Capture the cell that displays the provided text and extract its (X, Y) central coordinate. 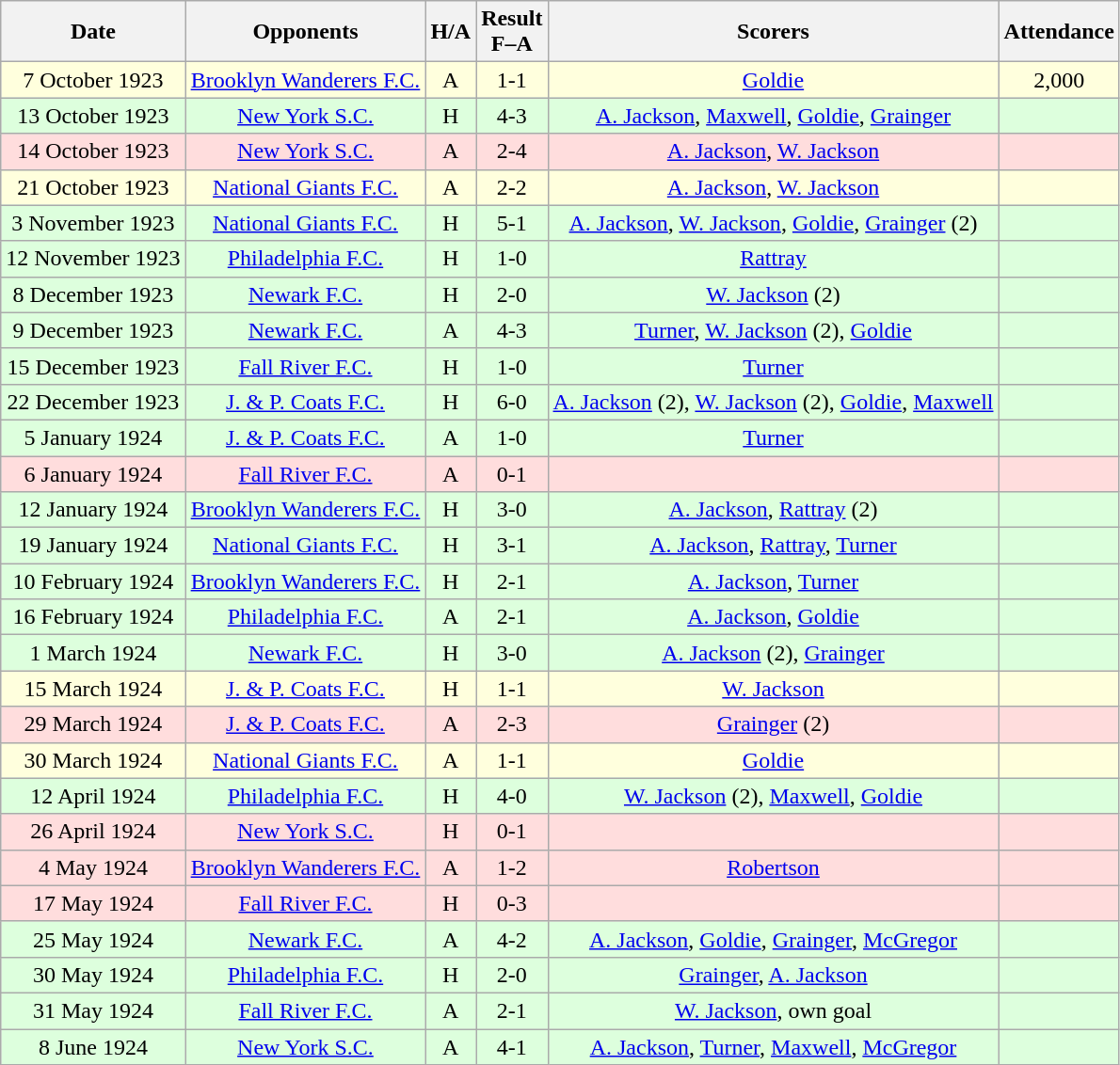
Opponents (305, 32)
10 February 1924 (93, 581)
A. Jackson, Goldie, Grainger, McGregor (774, 939)
15 December 1923 (93, 366)
3 November 1923 (93, 223)
2-2 (512, 187)
2-4 (512, 151)
Scorers (774, 32)
A. Jackson (2), W. Jackson (2), Goldie, Maxwell (774, 402)
21 October 1923 (93, 187)
A. Jackson, Rattray, Turner (774, 546)
30 March 1924 (93, 760)
5-1 (512, 223)
5 January 1924 (93, 437)
22 December 1923 (93, 402)
26 April 1924 (93, 832)
15 March 1924 (93, 689)
Rattray (774, 259)
Turner, W. Jackson (2), Goldie (774, 330)
12 November 1923 (93, 259)
Date (93, 32)
A. Jackson, Rattray (2) (774, 510)
W. Jackson (2) (774, 294)
2,000 (1059, 80)
29 March 1924 (93, 724)
4 May 1924 (93, 867)
W. Jackson (2), Maxwell, Goldie (774, 796)
19 January 1924 (93, 546)
ResultF–A (512, 32)
2-3 (512, 724)
A. Jackson (2), Grainger (774, 653)
8 June 1924 (93, 1047)
31 May 1924 (93, 1010)
A. Jackson, Maxwell, Goldie, Grainger (774, 116)
4-0 (512, 796)
13 October 1923 (93, 116)
A. Jackson, Goldie (774, 617)
Grainger (2) (774, 724)
4-2 (512, 939)
1-2 (512, 867)
3-1 (512, 546)
1 March 1924 (93, 653)
A. Jackson, Turner (774, 581)
14 October 1923 (93, 151)
16 February 1924 (93, 617)
12 April 1924 (93, 796)
Robertson (774, 867)
7 October 1923 (93, 80)
0-3 (512, 903)
W. Jackson, own goal (774, 1010)
25 May 1924 (93, 939)
17 May 1924 (93, 903)
A. Jackson, W. Jackson, Goldie, Grainger (2) (774, 223)
9 December 1923 (93, 330)
Grainger, A. Jackson (774, 975)
8 December 1923 (93, 294)
6-0 (512, 402)
W. Jackson (774, 689)
Attendance (1059, 32)
12 January 1924 (93, 510)
H/A (451, 32)
30 May 1924 (93, 975)
6 January 1924 (93, 473)
4-1 (512, 1047)
A. Jackson, Turner, Maxwell, McGregor (774, 1047)
